Scan for the cell matching the given text and deliver its (X, Y) coordinate at center. 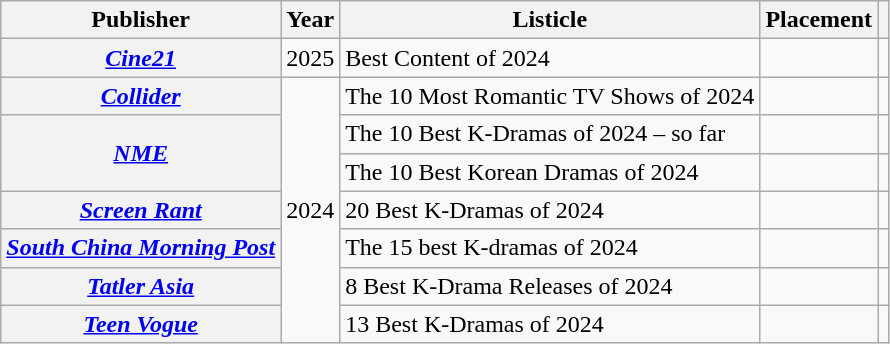
Screen Rant (141, 210)
Tatler Asia (141, 286)
13 Best K-Dramas of 2024 (550, 324)
The 10 Most Romantic TV Shows of 2024 (550, 96)
2024 (310, 210)
Publisher (141, 20)
The 10 Best K-Dramas of 2024 – so far (550, 134)
Best Content of 2024 (550, 58)
20 Best K-Dramas of 2024 (550, 210)
Teen Vogue (141, 324)
NME (141, 153)
The 15 best K-dramas of 2024 (550, 248)
8 Best K-Drama Releases of 2024 (550, 286)
Cine21 (141, 58)
Year (310, 20)
Placement (819, 20)
2025 (310, 58)
South China Morning Post (141, 248)
Collider (141, 96)
The 10 Best Korean Dramas of 2024 (550, 172)
Listicle (550, 20)
